Scan for the cell matching the given text and deliver its [x, y] coordinate at center. 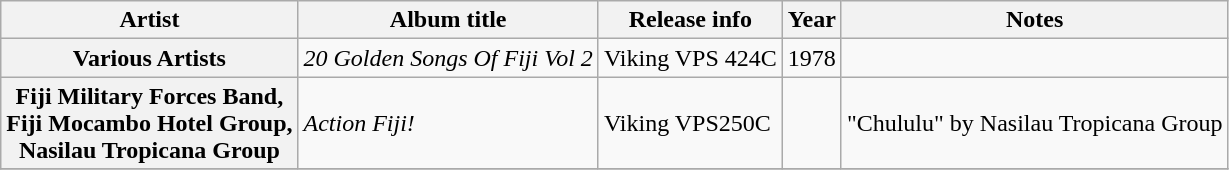
Year [812, 20]
Album title [448, 20]
Action Fiji! [448, 123]
Release info [690, 20]
Notes [1034, 20]
Various Artists [150, 58]
20 Golden Songs Of Fiji Vol 2 [448, 58]
"Chululu" by Nasilau Tropicana Group [1034, 123]
Fiji Military Forces Band, Fiji Mocambo Hotel Group, Nasilau Tropicana Group [150, 123]
1978 [812, 58]
Viking VPS 424C [690, 58]
Viking VPS250C [690, 123]
Artist [150, 20]
